Identify which cell holds the provided text, then report its (x, y) central coordinate. 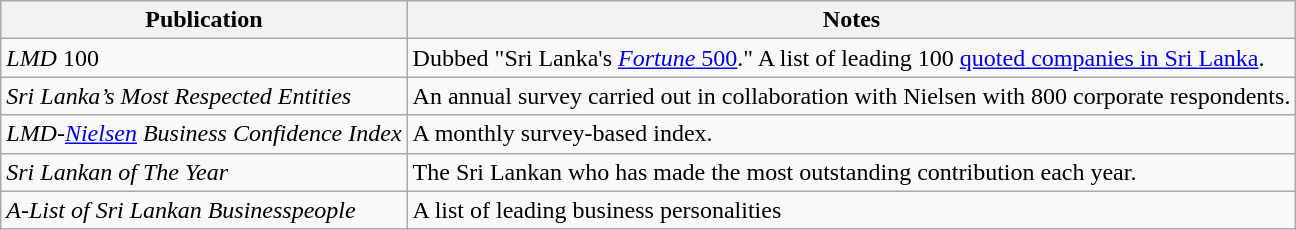
Notes (852, 20)
LMD-Nielsen Business Confidence Index (204, 134)
Publication (204, 20)
A-List of Sri Lankan Businesspeople (204, 210)
A list of leading business personalities (852, 210)
Sri Lanka’s Most Respected Entities (204, 96)
LMD 100 (204, 58)
An annual survey carried out in collaboration with Nielsen with 800 corporate respondents. (852, 96)
Sri Lankan of The Year (204, 172)
The Sri Lankan who has made the most outstanding contribution each year. (852, 172)
Dubbed "Sri Lanka's Fortune 500." A list of leading 100 quoted companies in Sri Lanka. (852, 58)
A monthly survey-based index. (852, 134)
